Locate the cell with the specified text and output its [X, Y] center coordinate. 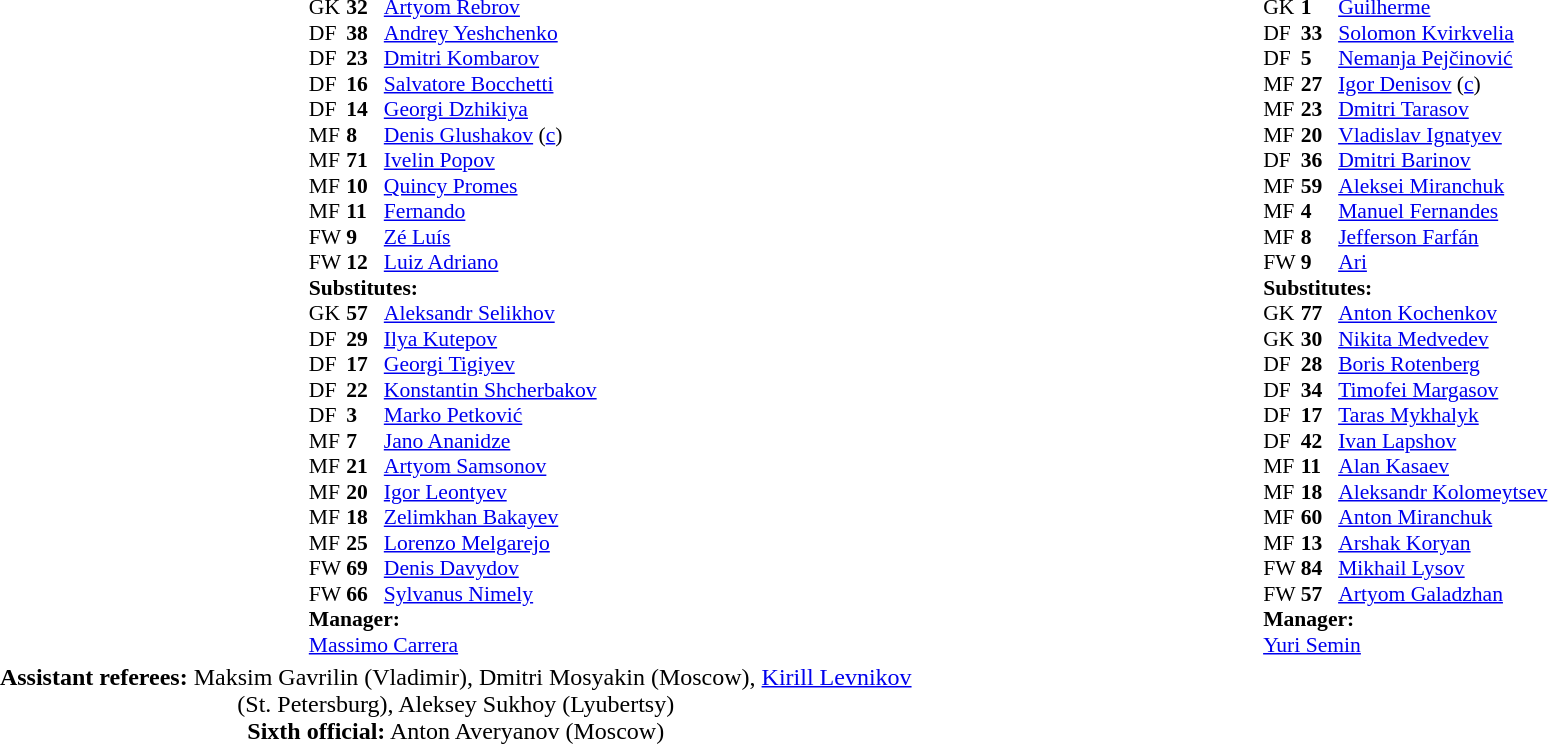
Timofei Margasov [1442, 390]
21 [365, 467]
Konstantin Shcherbakov [490, 390]
33 [1320, 33]
27 [1320, 84]
Artyom Galadzhan [1442, 594]
Sylvanus Nimely [490, 594]
66 [365, 594]
71 [365, 161]
Yuri Semin [1405, 645]
30 [1320, 339]
Igor Leontyev [490, 492]
Nemanja Pejčinović [1442, 59]
Zelimkhan Bakayev [490, 517]
Dmitri Kombarov [490, 59]
Aleksandr Kolomeytsev [1442, 492]
34 [1320, 390]
Boris Rotenberg [1442, 365]
Massimo Carrera [453, 645]
Ilya Kutepov [490, 339]
Manuel Fernandes [1442, 211]
28 [1320, 365]
Ivelin Popov [490, 161]
7 [365, 441]
22 [365, 390]
36 [1320, 161]
Denis Davydov [490, 569]
29 [365, 339]
Georgi Dzhikiya [490, 109]
Jefferson Farfán [1442, 237]
Zé Luís [490, 237]
Ivan Lapshov [1442, 441]
Aleksandr Selikhov [490, 313]
Alan Kasaev [1442, 467]
84 [1320, 569]
Luiz Adriano [490, 263]
Denis Glushakov (c) [490, 135]
Igor Denisov (c) [1442, 84]
Anton Miranchuk [1442, 517]
Dmitri Barinov [1442, 161]
4 [1320, 211]
Solomon Kvirkvelia [1442, 33]
12 [365, 263]
3 [365, 415]
Fernando [490, 211]
Marko Petković [490, 415]
Jano Ananidze [490, 441]
69 [365, 569]
5 [1320, 59]
Taras Mykhalyk [1442, 415]
16 [365, 84]
42 [1320, 441]
Ari [1442, 263]
Lorenzo Melgarejo [490, 543]
Salvatore Bocchetti [490, 84]
Georgi Tigiyev [490, 365]
77 [1320, 313]
38 [365, 33]
Anton Kochenkov [1442, 313]
13 [1320, 543]
Nikita Medvedev [1442, 339]
Aleksei Miranchuk [1442, 186]
14 [365, 109]
Quincy Promes [490, 186]
Mikhail Lysov [1442, 569]
10 [365, 186]
Andrey Yeshchenko [490, 33]
59 [1320, 186]
Arshak Koryan [1442, 543]
60 [1320, 517]
Vladislav Ignatyev [1442, 135]
Dmitri Tarasov [1442, 109]
25 [365, 543]
Artyom Samsonov [490, 467]
